From the cell containing the given text, extract its center point as [X, Y] coordinate. 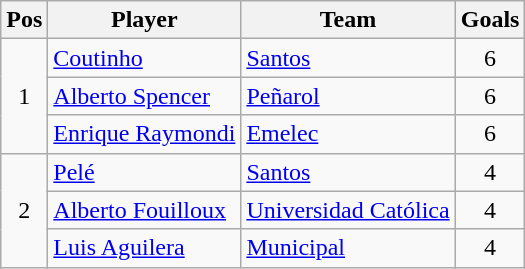
Municipal [348, 248]
Player [144, 20]
Goals [490, 20]
Universidad Católica [348, 210]
Emelec [348, 134]
2 [24, 210]
1 [24, 96]
Pos [24, 20]
Team [348, 20]
Coutinho [144, 58]
Luis Aguilera [144, 248]
Alberto Spencer [144, 96]
Alberto Fouilloux [144, 210]
Enrique Raymondi [144, 134]
Pelé [144, 172]
Peñarol [348, 96]
